For the text-containing cell, return its midpoint in [x, y] coordinate format. 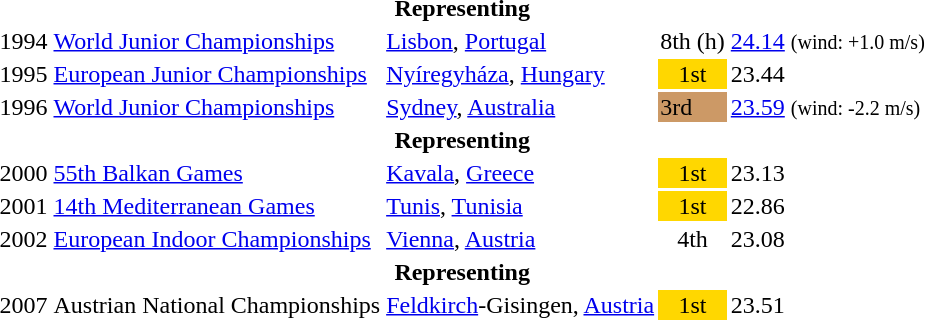
55th Balkan Games [217, 173]
Nyíregyháza, Hungary [520, 74]
Vienna, Austria [520, 239]
3rd [693, 107]
Feldkirch-Gisingen, Austria [520, 305]
European Indoor Championships [217, 239]
Lisbon, Portugal [520, 41]
8th (h) [693, 41]
European Junior Championships [217, 74]
Kavala, Greece [520, 173]
Sydney, Australia [520, 107]
4th [693, 239]
14th Mediterranean Games [217, 206]
Tunis, Tunisia [520, 206]
Austrian National Championships [217, 305]
